From the cell containing the given text, extract its center point as [X, Y] coordinate. 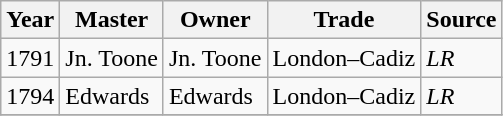
Trade [344, 20]
1791 [30, 58]
Year [30, 20]
1794 [30, 96]
Source [462, 20]
Master [112, 20]
Owner [215, 20]
